Provide the [x, y] coordinate of the cell's center where the given text is located.  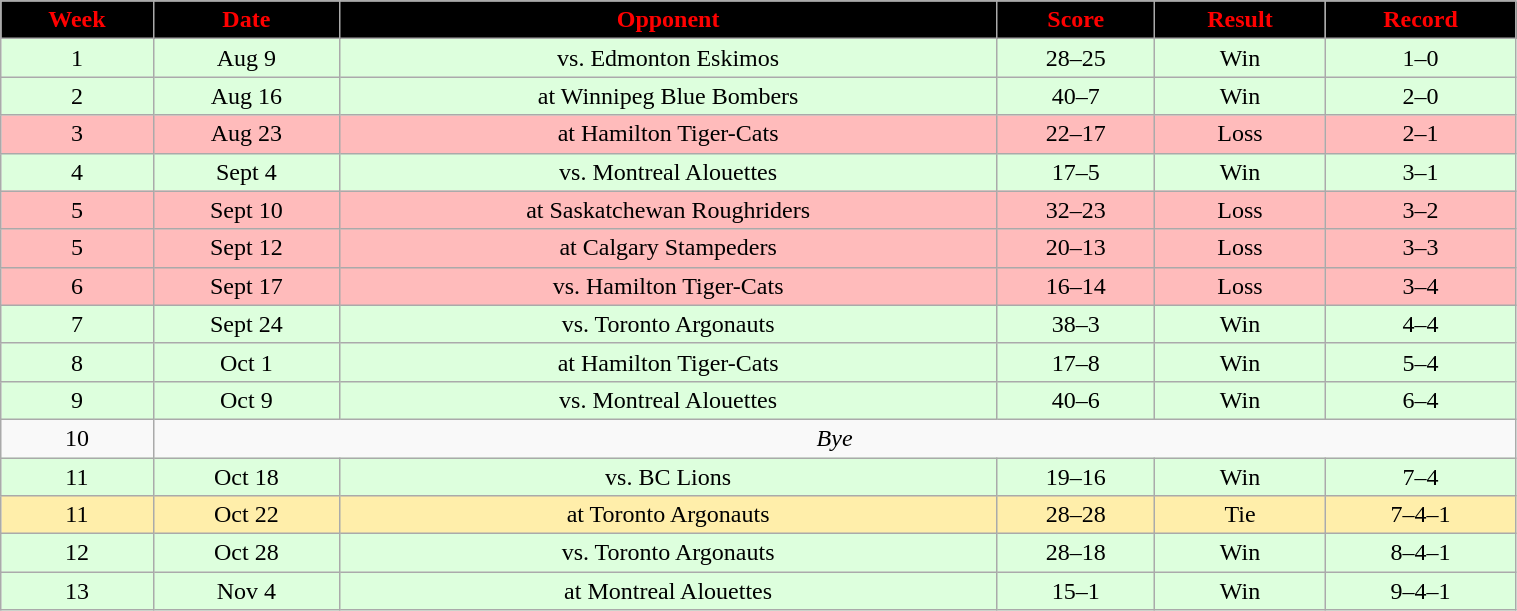
Aug 9 [246, 58]
Sept 24 [246, 324]
19–16 [1076, 477]
40–6 [1076, 400]
7 [77, 324]
13 [77, 591]
Sept 17 [246, 286]
vs. Edmonton Eskimos [668, 58]
3 [77, 134]
10 [77, 438]
vs. BC Lions [668, 477]
at Calgary Stampeders [668, 248]
20–13 [1076, 248]
2 [77, 96]
at Toronto Argonauts [668, 515]
Opponent [668, 20]
Bye [834, 438]
4 [77, 172]
22–17 [1076, 134]
28–25 [1076, 58]
Date [246, 20]
8 [77, 362]
40–7 [1076, 96]
Sept 10 [246, 210]
Aug 16 [246, 96]
32–23 [1076, 210]
vs. Hamilton Tiger-Cats [668, 286]
Oct 9 [246, 400]
5–4 [1420, 362]
4–4 [1420, 324]
3–2 [1420, 210]
Record [1420, 20]
Week [77, 20]
17–5 [1076, 172]
12 [77, 553]
15–1 [1076, 591]
Score [1076, 20]
9 [77, 400]
1–0 [1420, 58]
3–3 [1420, 248]
at Saskatchewan Roughriders [668, 210]
Aug 23 [246, 134]
6 [77, 286]
Tie [1240, 515]
Oct 28 [246, 553]
Result [1240, 20]
7–4–1 [1420, 515]
Oct 18 [246, 477]
3–1 [1420, 172]
at Montreal Alouettes [668, 591]
38–3 [1076, 324]
Nov 4 [246, 591]
at Winnipeg Blue Bombers [668, 96]
6–4 [1420, 400]
16–14 [1076, 286]
9–4–1 [1420, 591]
2–0 [1420, 96]
Sept 12 [246, 248]
7–4 [1420, 477]
2–1 [1420, 134]
17–8 [1076, 362]
28–18 [1076, 553]
Sept 4 [246, 172]
Oct 1 [246, 362]
28–28 [1076, 515]
1 [77, 58]
3–4 [1420, 286]
8–4–1 [1420, 553]
Oct 22 [246, 515]
